Extract the [x, y] coordinate from the center of the cell holding the provided text.  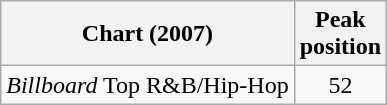
Billboard Top R&B/Hip-Hop [148, 85]
Chart (2007) [148, 34]
52 [340, 85]
Peakposition [340, 34]
